Find where the given text appears and provide that cell's center as (x, y) coordinate. 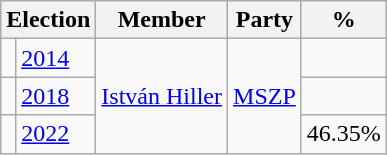
Election (48, 20)
Party (265, 20)
% (344, 20)
MSZP (265, 96)
2018 (56, 96)
István Hiller (162, 96)
2014 (56, 58)
2022 (56, 134)
46.35% (344, 134)
Member (162, 20)
